Extract the [X, Y] coordinate from the center of the cell holding the provided text.  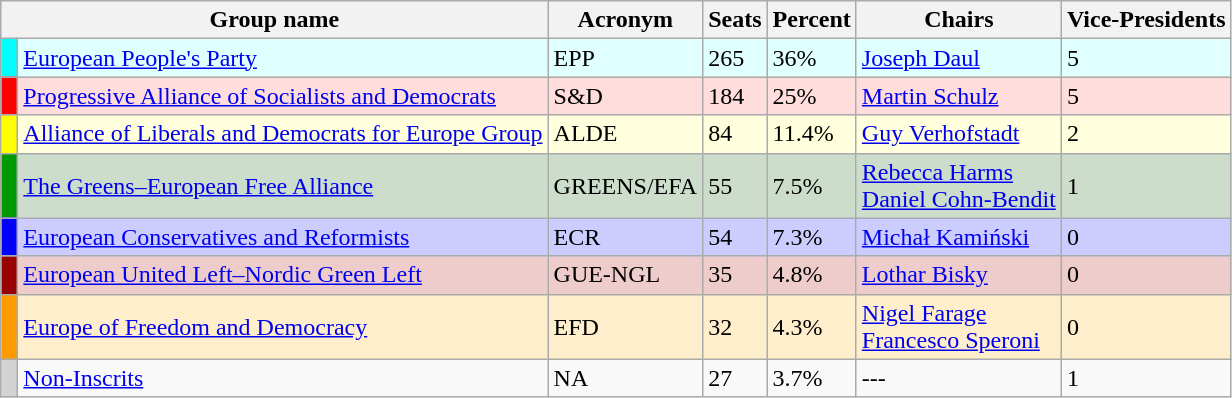
25% [812, 96]
Martin Schulz [958, 96]
European People's Party [283, 58]
27 [735, 378]
Guy Verhofstadt [958, 134]
GUE-NGL [626, 275]
Progressive Alliance of Socialists and Democrats [283, 96]
--- [958, 378]
35 [735, 275]
54 [735, 237]
Seats [735, 20]
11.4% [812, 134]
The Greens–European Free Alliance [283, 186]
265 [735, 58]
Lothar Bisky [958, 275]
GREENS/EFA [626, 186]
Alliance of Liberals and Democrats for Europe Group [283, 134]
European United Left–Nordic Green Left [283, 275]
NA [626, 378]
7.3% [812, 237]
7.5% [812, 186]
S&D [626, 96]
ECR [626, 237]
Chairs [958, 20]
Percent [812, 20]
3.7% [812, 378]
EFD [626, 326]
55 [735, 186]
Acronym [626, 20]
EPP [626, 58]
Rebecca Harms Daniel Cohn-Bendit [958, 186]
32 [735, 326]
36% [812, 58]
Group name [274, 20]
Non-Inscrits [283, 378]
Europe of Freedom and Democracy [283, 326]
84 [735, 134]
4.3% [812, 326]
ALDE [626, 134]
Nigel Farage Francesco Speroni [958, 326]
Joseph Daul [958, 58]
2 [1146, 134]
184 [735, 96]
4.8% [812, 275]
Vice-Presidents [1146, 20]
Michał Kamiński [958, 237]
European Conservatives and Reformists [283, 237]
